Pinpoint the cell where the given text exists, returning its [X, Y] midpoint coordinate. 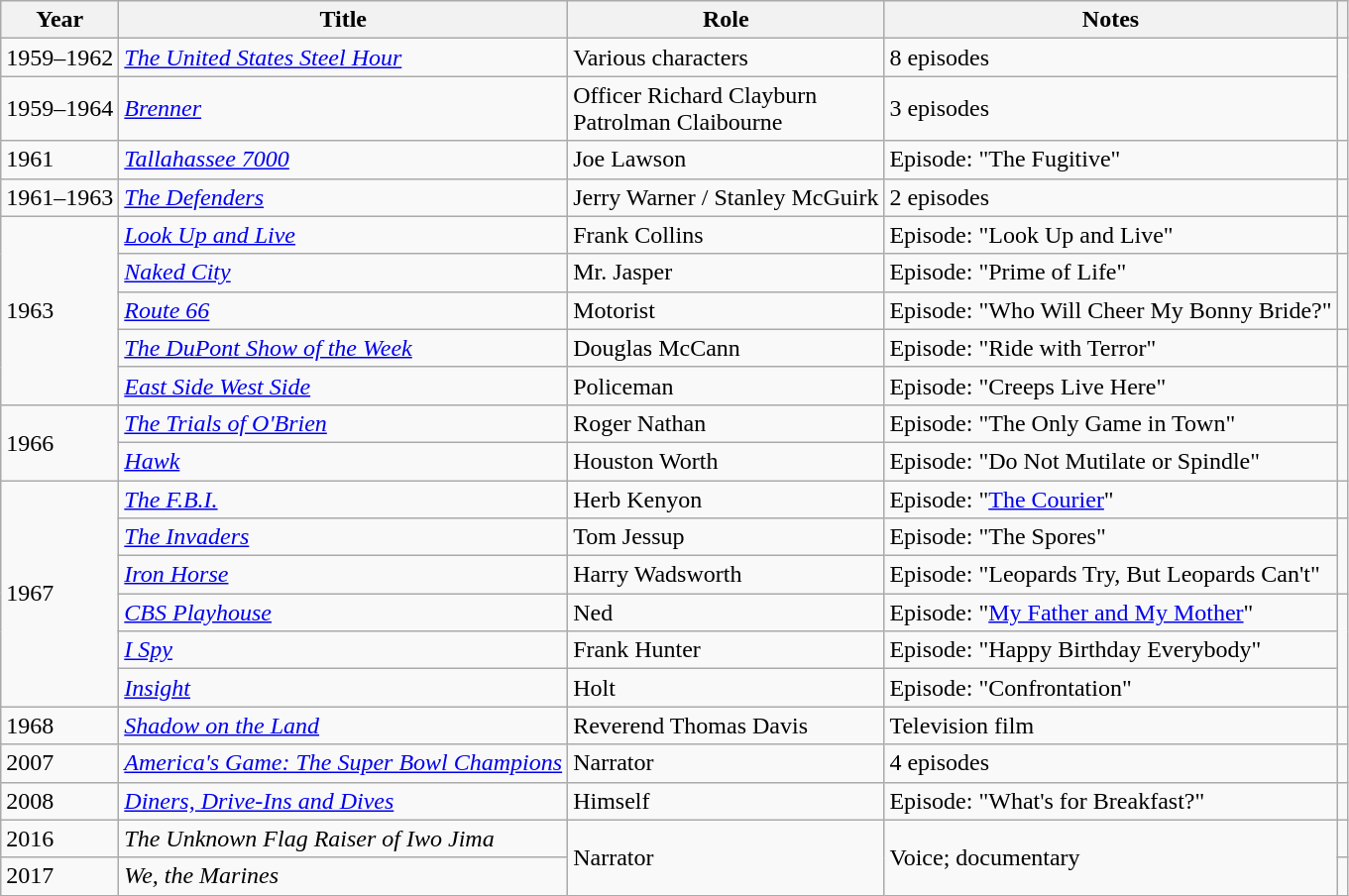
Episode: "The Courier" [1110, 499]
The DuPont Show of the Week [343, 348]
1959–1964 [59, 109]
Mr. Jasper [726, 273]
4 episodes [1110, 763]
Herb Kenyon [726, 499]
Ned [726, 613]
Tom Jessup [726, 537]
1961 [59, 160]
Route 66 [343, 310]
Frank Collins [726, 235]
America's Game: The Super Bowl Champions [343, 763]
Television film [1110, 726]
Insight [343, 688]
Episode: "Happy Birthday Everybody" [1110, 650]
Officer Richard Clayburn Patrolman Claibourne [726, 109]
Look Up and Live [343, 235]
The Unknown Flag Raiser of Iwo Jima [343, 839]
1967 [59, 593]
The Invaders [343, 537]
Episode: "Prime of Life" [1110, 273]
1961–1963 [59, 197]
East Side West Side [343, 386]
Episode: "Do Not Mutilate or Spindle" [1110, 461]
1959–1962 [59, 57]
Year [59, 20]
Roger Nathan [726, 423]
Episode: "My Father and My Mother" [1110, 613]
2008 [59, 801]
3 episodes [1110, 109]
1968 [59, 726]
Episode: "Leopards Try, But Leopards Can't" [1110, 575]
Diners, Drive-Ins and Dives [343, 801]
Hawk [343, 461]
Brenner [343, 109]
Frank Hunter [726, 650]
Voice; documentary [1110, 857]
Motorist [726, 310]
1963 [59, 310]
Holt [726, 688]
Naked City [343, 273]
The Trials of O'Brien [343, 423]
Episode: "The Only Game in Town" [1110, 423]
Title [343, 20]
Jerry Warner / Stanley McGuirk [726, 197]
Iron Horse [343, 575]
1966 [59, 442]
2017 [59, 876]
Episode: "The Spores" [1110, 537]
Episode: "Creeps Live Here" [1110, 386]
Episode: "The Fugitive" [1110, 160]
2007 [59, 763]
We, the Marines [343, 876]
Himself [726, 801]
The United States Steel Hour [343, 57]
Joe Lawson [726, 160]
Harry Wadsworth [726, 575]
Douglas McCann [726, 348]
Episode: "Confrontation" [1110, 688]
The F.B.I. [343, 499]
Episode: "Who Will Cheer My Bonny Bride?" [1110, 310]
Shadow on the Land [343, 726]
Role [726, 20]
Episode: "Ride with Terror" [1110, 348]
Policeman [726, 386]
CBS Playhouse [343, 613]
2 episodes [1110, 197]
Episode: "What's for Breakfast?" [1110, 801]
I Spy [343, 650]
Reverend Thomas Davis [726, 726]
Episode: "Look Up and Live" [1110, 235]
8 episodes [1110, 57]
Tallahassee 7000 [343, 160]
Various characters [726, 57]
Notes [1110, 20]
The Defenders [343, 197]
Houston Worth [726, 461]
2016 [59, 839]
